Scan for the cell matching the given text and deliver its [x, y] coordinate at center. 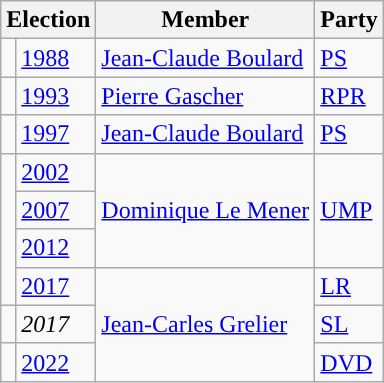
1993 [56, 96]
2002 [56, 172]
1997 [56, 134]
RPR [349, 96]
UMP [349, 210]
DVD [349, 362]
1988 [56, 58]
Election [48, 20]
LR [349, 286]
2022 [56, 362]
Member [206, 20]
2012 [56, 248]
Dominique Le Mener [206, 210]
Jean-Carles Grelier [206, 324]
Pierre Gascher [206, 96]
SL [349, 324]
2007 [56, 210]
Party [349, 20]
